Pinpoint the cell where the given text exists, returning its (x, y) midpoint coordinate. 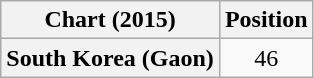
Chart (2015) (110, 20)
46 (266, 58)
South Korea (Gaon) (110, 58)
Position (266, 20)
